Return (X, Y) of the center of cell containing provided text 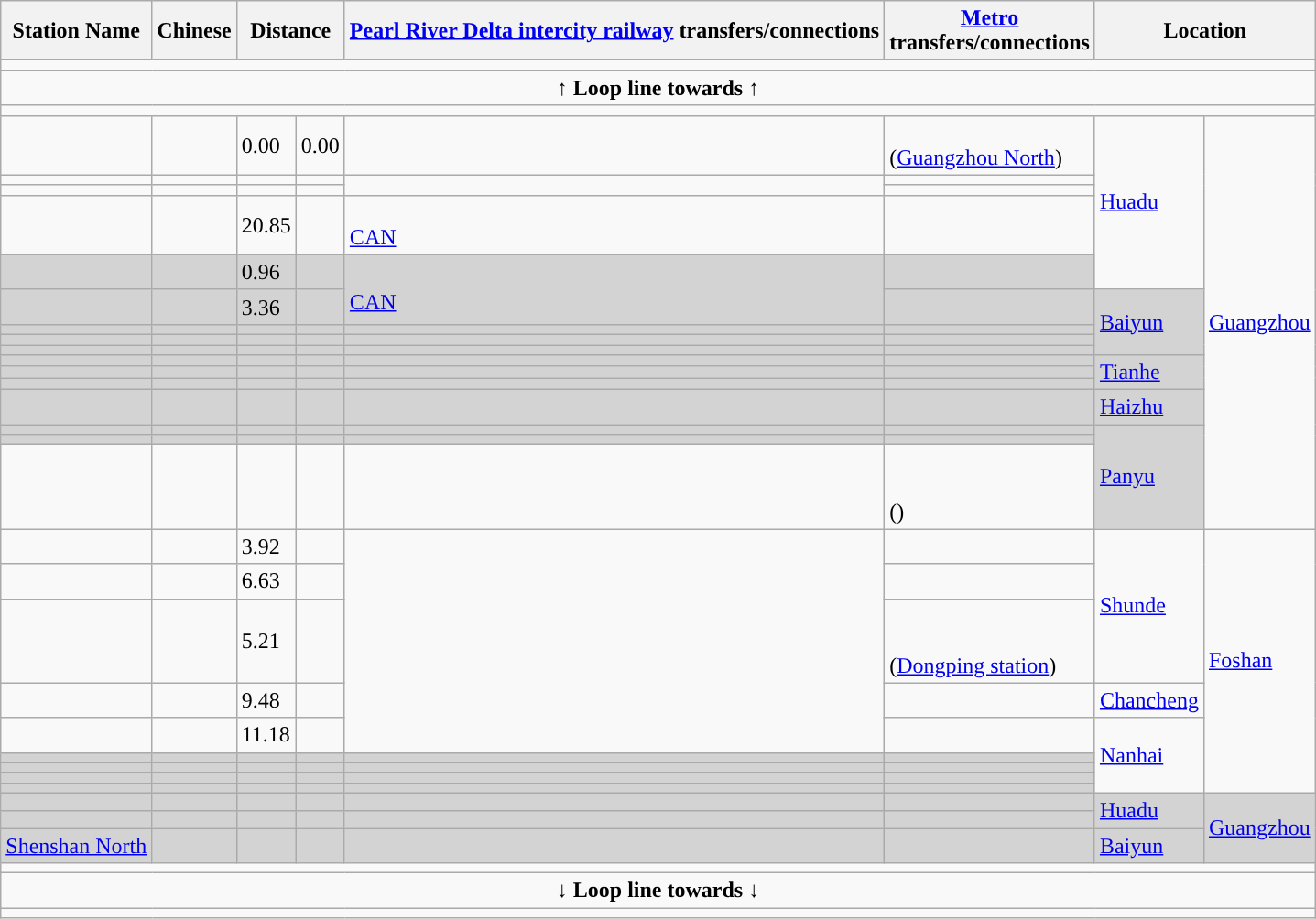
3.36 (266, 307)
Shunde (1148, 606)
9.48 (266, 700)
11.18 (266, 735)
(Guangzhou North) (990, 145)
Pearl River Delta intercity railway transfers/connections (614, 31)
() (990, 487)
5.21 (266, 641)
Shenshan North (77, 845)
↑ Loop line towards ↑ (658, 88)
Chinese (194, 31)
20.85 (266, 225)
Station Name (77, 31)
Haizhu (1148, 407)
6.63 (266, 581)
Metrotransfers/connections (990, 31)
Location (1205, 31)
Tianhe (1148, 373)
Nanhai (1148, 755)
Chancheng (1148, 700)
0.96 (266, 272)
(Dongping station) (990, 641)
↓ Loop line towards ↓ (658, 891)
Distance (290, 31)
Foshan (1259, 661)
Panyu (1148, 477)
3.92 (266, 546)
